Identify which cell holds the provided text, then report its [X, Y] central coordinate. 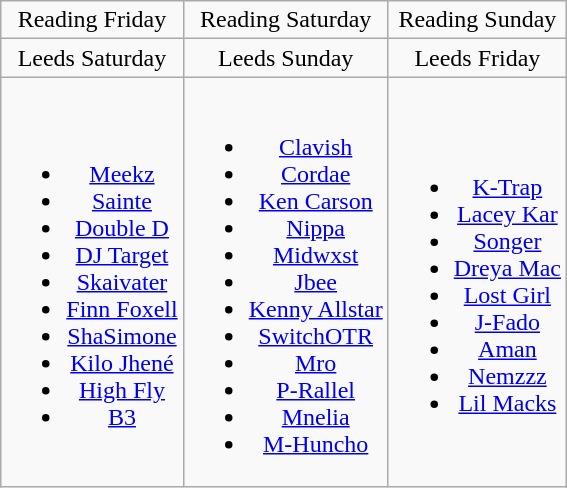
Reading Saturday [286, 20]
Reading Sunday [477, 20]
MeekzSainteDouble DDJ TargetSkaivaterFinn FoxellShaSimoneKilo JhenéHigh FlyB3 [92, 282]
Reading Friday [92, 20]
ClavishCordaeKen CarsonNippaMidwxstJbeeKenny AllstarSwitchOTRMroP-RallelMneliaM-Huncho [286, 282]
Leeds Sunday [286, 58]
K-TrapLacey KarSongerDreya MacLost GirlJ-FadoAmanNemzzzLil Macks [477, 282]
Leeds Saturday [92, 58]
Leeds Friday [477, 58]
